Locate the cell with the specified text and output its (x, y) center coordinate. 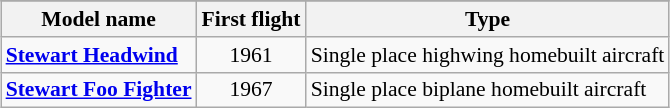
Single place highwing homebuilt aircraft (488, 54)
Type (488, 19)
1961 (252, 54)
First flight (252, 19)
Single place biplane homebuilt aircraft (488, 90)
Stewart Foo Fighter (99, 90)
Model name (99, 19)
Stewart Headwind (99, 54)
1967 (252, 90)
